Return the [x, y] coordinate for the center point of the cell that contains the specified text.  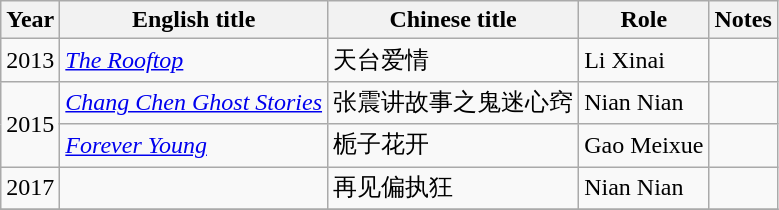
栀子花开 [454, 146]
Chinese title [454, 20]
2013 [30, 60]
English title [194, 20]
2015 [30, 124]
张震讲故事之鬼迷心窍 [454, 102]
Role [644, 20]
Year [30, 20]
Chang Chen Ghost Stories [194, 102]
Li Xinai [644, 60]
2017 [30, 188]
Gao Meixue [644, 146]
Notes [743, 20]
Forever Young [194, 146]
再见偏执狂 [454, 188]
天台爱情 [454, 60]
The Rooftop [194, 60]
